Identify which cell holds the provided text, then report its (X, Y) central coordinate. 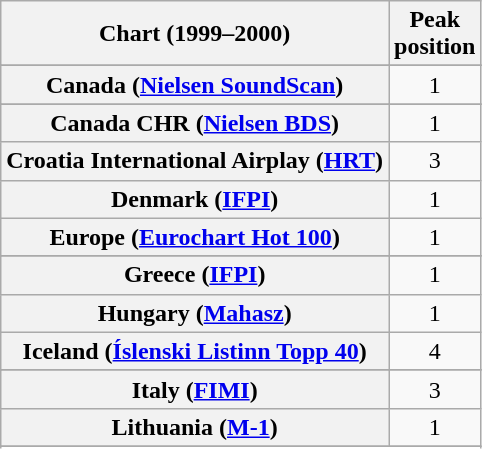
4 (435, 351)
Denmark (IFPI) (195, 199)
Greece (IFPI) (195, 275)
Italy (FIMI) (195, 389)
Canada (Nielsen SoundScan) (195, 85)
Chart (1999–2000) (195, 34)
Croatia International Airplay (HRT) (195, 161)
Europe (Eurochart Hot 100) (195, 237)
Lithuania (M-1) (195, 427)
Canada CHR (Nielsen BDS) (195, 123)
Iceland (Íslenski Listinn Topp 40) (195, 351)
Hungary (Mahasz) (195, 313)
Peakposition (435, 34)
